Locate the cell with the specified text and output its (X, Y) center coordinate. 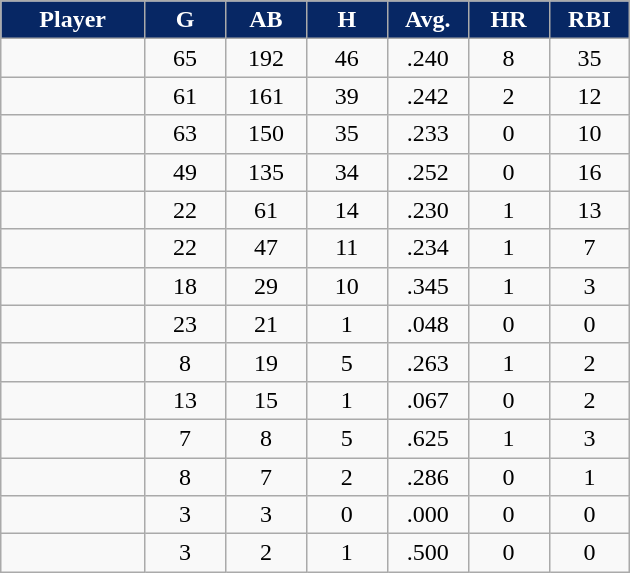
.263 (428, 362)
12 (590, 96)
.233 (428, 134)
65 (186, 58)
34 (346, 172)
11 (346, 248)
.242 (428, 96)
161 (266, 96)
16 (590, 172)
.067 (428, 400)
AB (266, 20)
23 (186, 324)
HR (508, 20)
.000 (428, 515)
.252 (428, 172)
14 (346, 210)
.286 (428, 477)
H (346, 20)
192 (266, 58)
.234 (428, 248)
RBI (590, 20)
.625 (428, 438)
18 (186, 286)
.230 (428, 210)
15 (266, 400)
49 (186, 172)
150 (266, 134)
G (186, 20)
.345 (428, 286)
63 (186, 134)
.240 (428, 58)
Player (73, 20)
19 (266, 362)
39 (346, 96)
47 (266, 248)
.500 (428, 553)
21 (266, 324)
29 (266, 286)
135 (266, 172)
46 (346, 58)
Avg. (428, 20)
.048 (428, 324)
